Determine the (X, Y) coordinate at the center of the cell enclosing the given text.  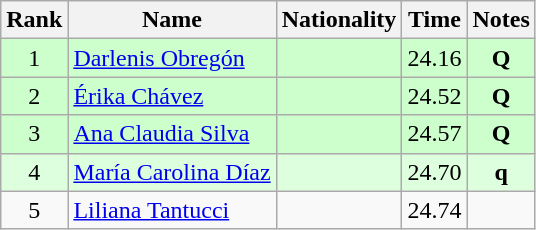
Nationality (339, 20)
María Carolina Díaz (172, 172)
5 (34, 210)
Name (172, 20)
Érika Chávez (172, 96)
4 (34, 172)
Time (434, 20)
24.16 (434, 58)
24.57 (434, 134)
Ana Claudia Silva (172, 134)
Liliana Tantucci (172, 210)
Notes (501, 20)
3 (34, 134)
q (501, 172)
Rank (34, 20)
1 (34, 58)
24.74 (434, 210)
24.70 (434, 172)
24.52 (434, 96)
Darlenis Obregón (172, 58)
2 (34, 96)
